Pinpoint the cell where the given text exists, returning its [x, y] midpoint coordinate. 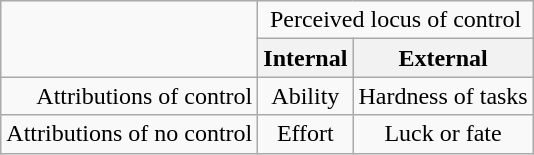
Attributions of no control [130, 134]
Ability [306, 96]
External [443, 58]
Internal [306, 58]
Attributions of control [130, 96]
Luck or fate [443, 134]
Effort [306, 134]
Hardness of tasks [443, 96]
Perceived locus of control [396, 20]
